Output the [X, Y] coordinate of the center of the cell containing the given text.  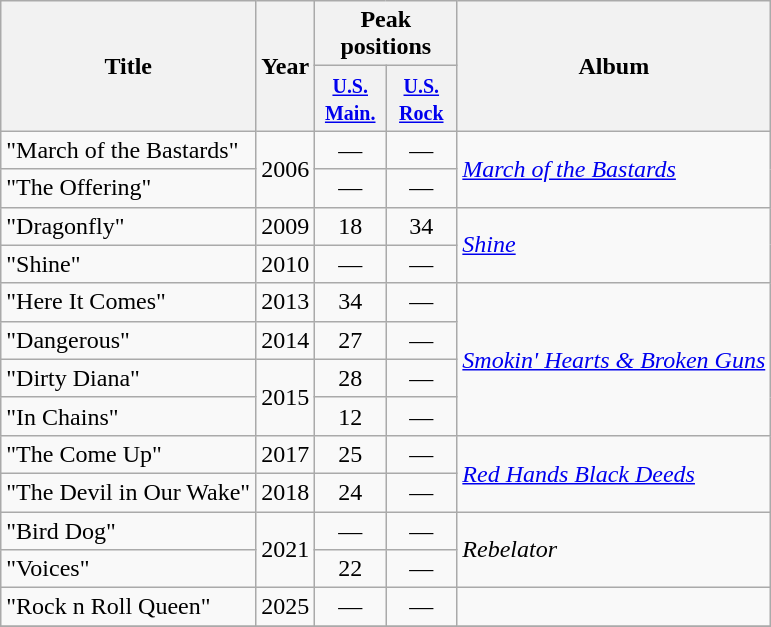
12 [350, 416]
Red Hands Black Deeds [614, 473]
"Dragonfly" [128, 226]
Rebelator [614, 550]
24 [350, 492]
"Voices" [128, 569]
2017 [286, 454]
"The Devil in Our Wake" [128, 492]
Album [614, 66]
"The Come Up" [128, 454]
Title [128, 66]
22 [350, 569]
2021 [286, 550]
U.S. Main. [350, 98]
March of the Bastards [614, 169]
2013 [286, 302]
18 [350, 226]
"Dirty Diana" [128, 378]
2015 [286, 397]
Peak positions [386, 34]
25 [350, 454]
2025 [286, 607]
"Rock n Roll Queen" [128, 607]
2009 [286, 226]
2018 [286, 492]
Year [286, 66]
"March of the Bastards" [128, 150]
2010 [286, 264]
28 [350, 378]
"Shine" [128, 264]
Shine [614, 245]
"Dangerous" [128, 340]
2006 [286, 169]
27 [350, 340]
Smokin' Hearts & Broken Guns [614, 359]
"Bird Dog" [128, 531]
U.S. Rock [422, 98]
"The Offering" [128, 188]
"Here It Comes" [128, 302]
"In Chains" [128, 416]
2014 [286, 340]
